For the text-containing cell, return its midpoint in (X, Y) coordinate format. 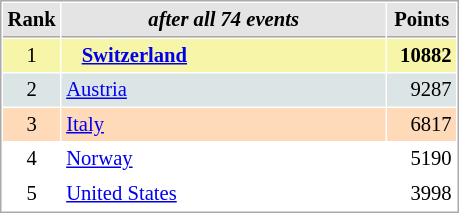
1 (32, 56)
3998 (422, 194)
2 (32, 90)
Rank (32, 20)
6817 (422, 124)
Italy (224, 124)
4 (32, 158)
Points (422, 20)
10882 (422, 56)
United States (224, 194)
Norway (224, 158)
Austria (224, 90)
5190 (422, 158)
5 (32, 194)
after all 74 events (224, 20)
3 (32, 124)
Switzerland (224, 56)
9287 (422, 90)
